Scan for the cell matching the given text and deliver its [x, y] coordinate at center. 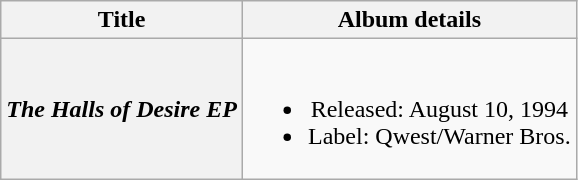
Title [122, 20]
The Halls of Desire EP [122, 109]
Album details [409, 20]
Released: August 10, 1994Label: Qwest/Warner Bros. [409, 109]
